Pinpoint the cell where the given text exists, returning its [X, Y] midpoint coordinate. 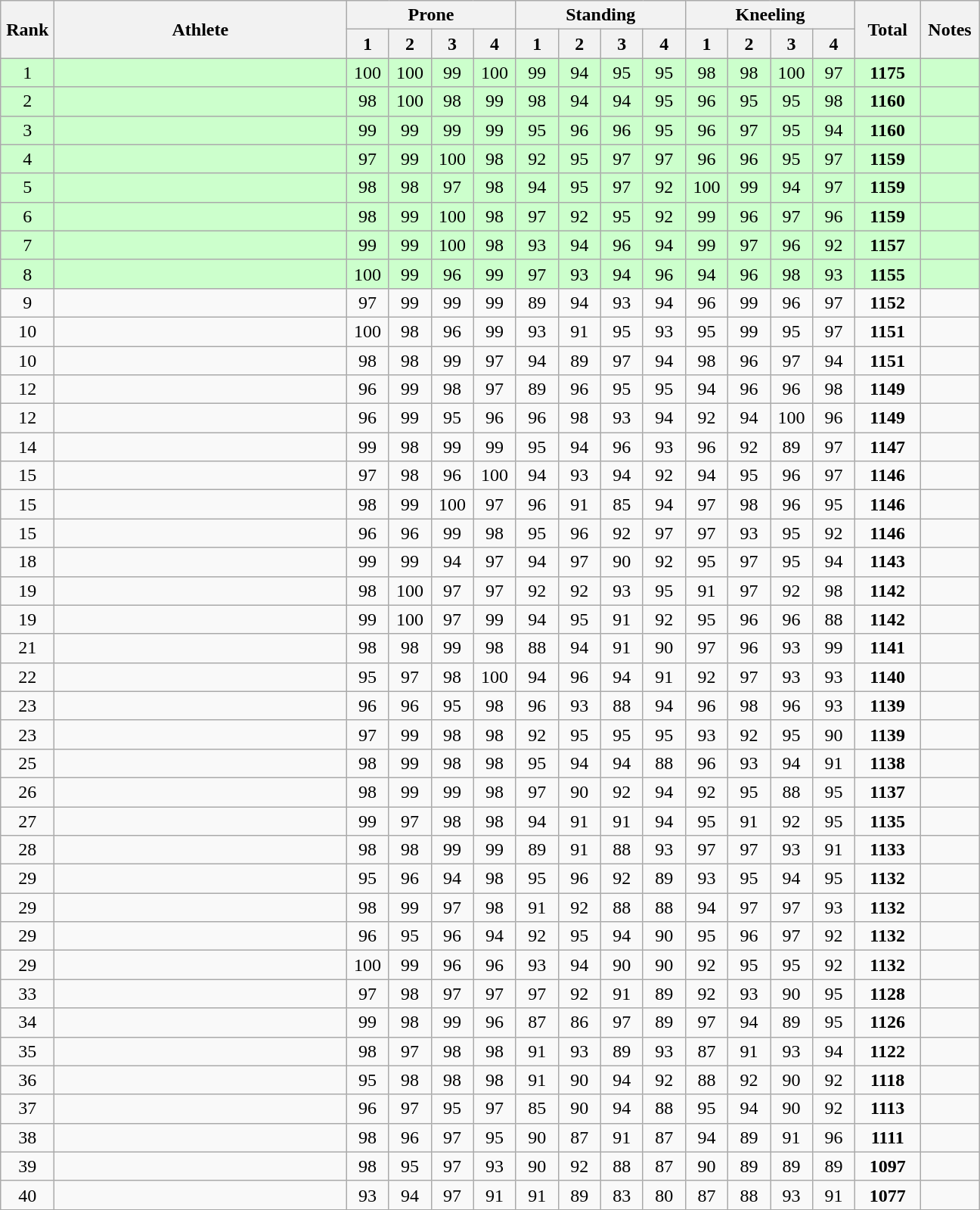
1118 [888, 1080]
38 [27, 1137]
18 [27, 562]
33 [27, 994]
27 [27, 821]
Rank [27, 29]
83 [622, 1195]
Prone [431, 15]
35 [27, 1051]
14 [27, 447]
1113 [888, 1109]
40 [27, 1195]
Total [888, 29]
1111 [888, 1137]
1097 [888, 1166]
1077 [888, 1195]
86 [579, 1022]
26 [27, 792]
1126 [888, 1022]
1122 [888, 1051]
1140 [888, 677]
5 [27, 188]
37 [27, 1109]
1133 [888, 850]
1152 [888, 302]
1138 [888, 763]
1137 [888, 792]
8 [27, 274]
Notes [950, 29]
21 [27, 648]
39 [27, 1166]
1175 [888, 73]
1128 [888, 994]
1147 [888, 447]
7 [27, 245]
34 [27, 1022]
Kneeling [770, 15]
9 [27, 302]
1157 [888, 245]
1135 [888, 821]
1141 [888, 648]
1143 [888, 562]
28 [27, 850]
Standing [600, 15]
6 [27, 216]
25 [27, 763]
22 [27, 677]
80 [664, 1195]
36 [27, 1080]
Athlete [200, 29]
1155 [888, 274]
